Locate the cell with the specified text and output its [X, Y] center coordinate. 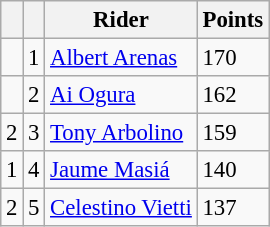
5 [34, 208]
Celestino Vietti [121, 208]
Jaume Masiá [121, 170]
137 [232, 208]
170 [232, 58]
159 [232, 133]
162 [232, 95]
Rider [121, 20]
Tony Arbolino [121, 133]
Ai Ogura [121, 95]
140 [232, 170]
4 [34, 170]
Albert Arenas [121, 58]
3 [34, 133]
Points [232, 20]
